Provide the [x, y] coordinate of the cell's center where the given text is located.  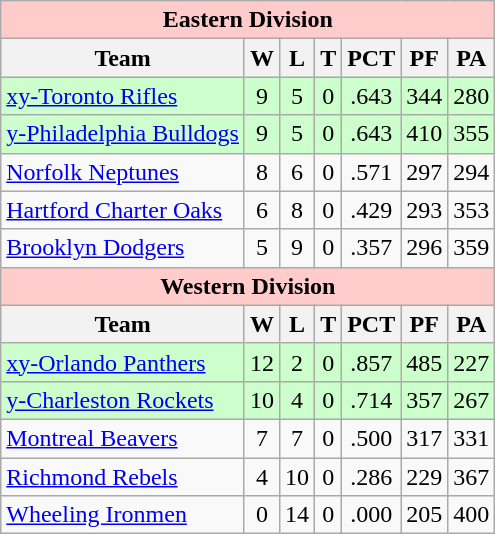
205 [424, 515]
.857 [372, 362]
294 [472, 172]
Western Division [248, 286]
xy-Orlando Panthers [123, 362]
267 [472, 400]
227 [472, 362]
Hartford Charter Oaks [123, 210]
Norfolk Neptunes [123, 172]
355 [472, 134]
y-Philadelphia Bulldogs [123, 134]
359 [472, 248]
229 [424, 477]
.500 [372, 438]
Brooklyn Dodgers [123, 248]
Richmond Rebels [123, 477]
.286 [372, 477]
293 [424, 210]
280 [472, 96]
367 [472, 477]
297 [424, 172]
xy-Toronto Rifles [123, 96]
Eastern Division [248, 20]
331 [472, 438]
.357 [372, 248]
400 [472, 515]
353 [472, 210]
.000 [372, 515]
.571 [372, 172]
Montreal Beavers [123, 438]
344 [424, 96]
12 [262, 362]
.429 [372, 210]
410 [424, 134]
14 [298, 515]
485 [424, 362]
2 [298, 362]
Wheeling Ironmen [123, 515]
317 [424, 438]
y-Charleston Rockets [123, 400]
296 [424, 248]
357 [424, 400]
.714 [372, 400]
